Search for the cell housing the specified text and yield its (x, y) center coordinate. 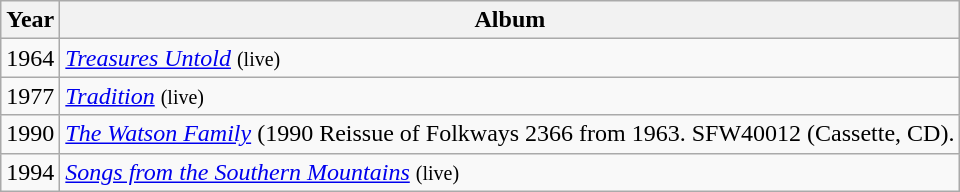
1994 (30, 172)
1977 (30, 96)
Album (510, 20)
1964 (30, 58)
Treasures Untold (live) (510, 58)
Tradition (live) (510, 96)
1990 (30, 134)
Year (30, 20)
The Watson Family (1990 Reissue of Folkways 2366 from 1963. SFW40012 (Cassette, CD). (510, 134)
Songs from the Southern Mountains (live) (510, 172)
